Detect which cell encompasses the target text, then output its [X, Y] center coordinate. 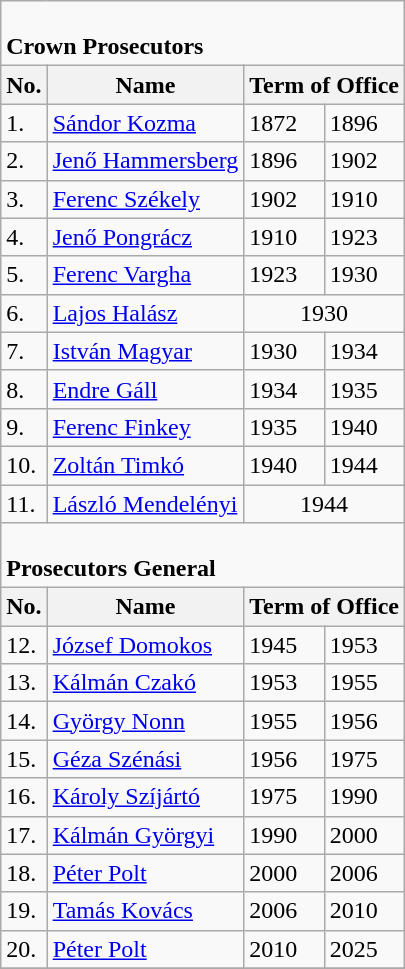
Ferenc Finkey [146, 427]
7. [24, 351]
14. [24, 721]
Prosecutors General [203, 556]
Károly Szíjártó [146, 797]
Jenő Pongrácz [146, 237]
József Domokos [146, 645]
5. [24, 275]
Crown Prosecutors [203, 34]
Sándor Kozma [146, 123]
Endre Gáll [146, 389]
18. [24, 873]
8. [24, 389]
Kálmán Czakó [146, 683]
István Magyar [146, 351]
17. [24, 835]
9. [24, 427]
20. [24, 949]
3. [24, 199]
11. [24, 503]
1945 [284, 645]
15. [24, 759]
Zoltán Timkó [146, 465]
13. [24, 683]
Kálmán Györgyi [146, 835]
16. [24, 797]
2. [24, 161]
Tamás Kovács [146, 911]
László Mendelényi [146, 503]
Ferenc Székely [146, 199]
10. [24, 465]
6. [24, 313]
1. [24, 123]
2025 [364, 949]
Lajos Halász [146, 313]
Jenő Hammersberg [146, 161]
Géza Szénási [146, 759]
4. [24, 237]
György Nonn [146, 721]
Ferenc Vargha [146, 275]
1872 [284, 123]
19. [24, 911]
12. [24, 645]
